Provide the [X, Y] coordinate of the cell's center where the given text is located.  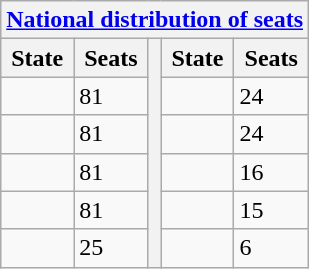
16 [272, 172]
15 [272, 210]
25 [112, 248]
National distribution of seats [155, 20]
6 [272, 248]
